Scan for the cell matching the given text and deliver its [X, Y] coordinate at center. 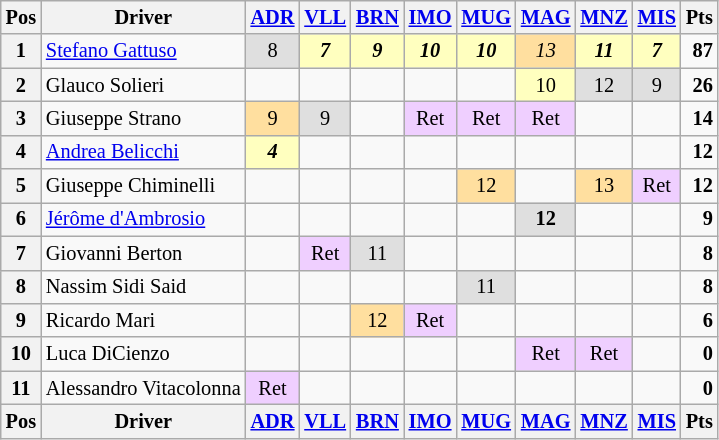
Glauco Solieri [144, 85]
1 [21, 51]
Jérôme d'Ambrosio [144, 219]
Ricardo Mari [144, 320]
Luca DiCienzo [144, 354]
3 [21, 118]
Stefano Gattuso [144, 51]
87 [700, 51]
Giuseppe Chiminelli [144, 186]
5 [21, 186]
14 [700, 118]
26 [700, 85]
Giuseppe Strano [144, 118]
Alessandro Vitacolonna [144, 388]
Andrea Belicchi [144, 152]
2 [21, 85]
Nassim Sidi Said [144, 287]
Giovanni Berton [144, 253]
